Scan for the cell matching the given text and deliver its (x, y) coordinate at center. 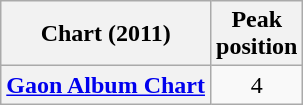
Chart (2011) (106, 34)
Peakposition (257, 34)
Gaon Album Chart (106, 85)
4 (257, 85)
